Detect which cell encompasses the target text, then output its [X, Y] center coordinate. 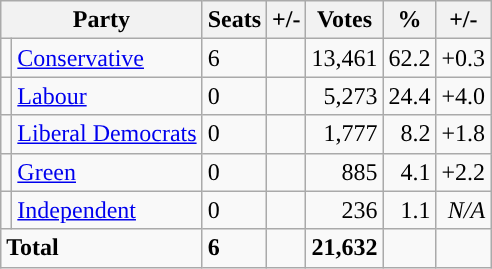
8.2 [410, 134]
+0.3 [464, 58]
236 [344, 210]
4.1 [410, 172]
13,461 [344, 58]
Green [107, 172]
Total [102, 248]
62.2 [410, 58]
Party [102, 20]
21,632 [344, 248]
+4.0 [464, 96]
1.1 [410, 210]
Seats [234, 20]
% [410, 20]
Conservative [107, 58]
885 [344, 172]
Independent [107, 210]
Votes [344, 20]
Labour [107, 96]
1,777 [344, 134]
+2.2 [464, 172]
Liberal Democrats [107, 134]
+1.8 [464, 134]
5,273 [344, 96]
N/A [464, 210]
24.4 [410, 96]
